For the text-containing cell, return its midpoint in [X, Y] coordinate format. 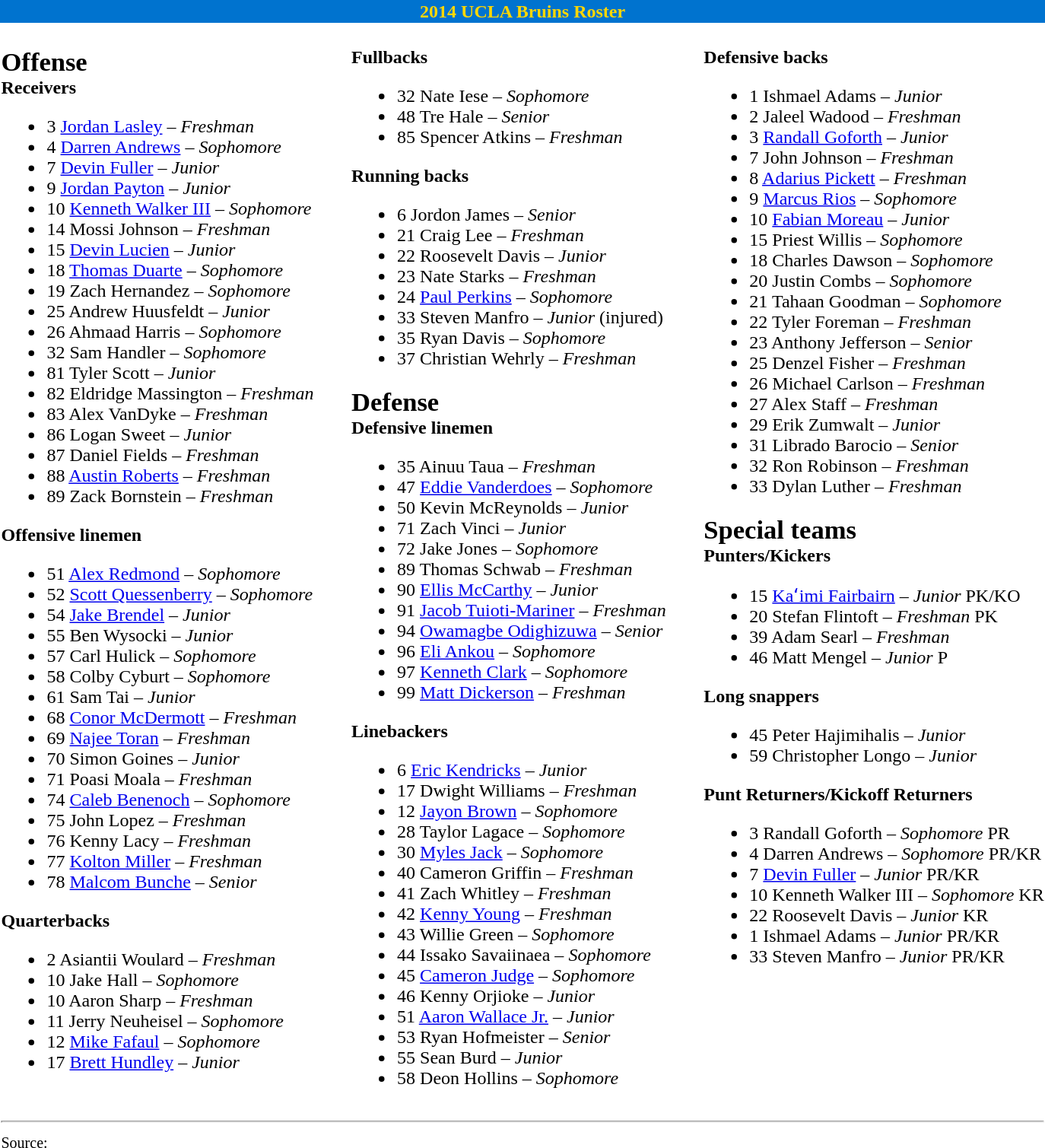
2014 UCLA Bruins Roster [522, 11]
